Search for the cell housing the specified text and yield its [X, Y] center coordinate. 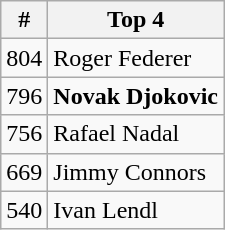
# [24, 20]
540 [24, 210]
Ivan Lendl [136, 210]
Jimmy Connors [136, 172]
669 [24, 172]
Roger Federer [136, 58]
Rafael Nadal [136, 134]
Novak Djokovic [136, 96]
796 [24, 96]
Top 4 [136, 20]
804 [24, 58]
756 [24, 134]
